Find where the given text appears and provide that cell's center as (X, Y) coordinate. 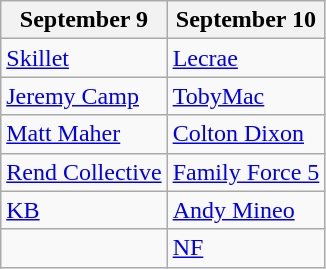
Rend Collective (84, 172)
Skillet (84, 58)
Jeremy Camp (84, 96)
September 10 (246, 20)
NF (246, 248)
Colton Dixon (246, 134)
TobyMac (246, 96)
Andy Mineo (246, 210)
KB (84, 210)
Matt Maher (84, 134)
Family Force 5 (246, 172)
Lecrae (246, 58)
September 9 (84, 20)
